Output the [x, y] coordinate of the center of the cell containing the given text.  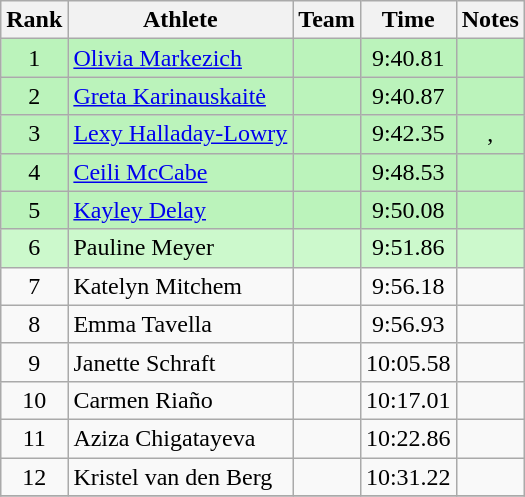
Katelyn Mitchem [180, 286]
12 [34, 477]
9:56.18 [408, 286]
Pauline Meyer [180, 248]
9:42.35 [408, 134]
9:40.87 [408, 96]
5 [34, 210]
3 [34, 134]
9:56.93 [408, 324]
Carmen Riaño [180, 400]
9:51.86 [408, 248]
10:31.22 [408, 477]
9:48.53 [408, 172]
10:22.86 [408, 438]
7 [34, 286]
4 [34, 172]
9:40.81 [408, 58]
Aziza Chigatayeva [180, 438]
Kristel van den Berg [180, 477]
, [490, 134]
10 [34, 400]
Emma Tavella [180, 324]
Rank [34, 20]
9 [34, 362]
Time [408, 20]
8 [34, 324]
9:50.08 [408, 210]
Kayley Delay [180, 210]
Janette Schraft [180, 362]
Notes [490, 20]
Lexy Halladay-Lowry [180, 134]
10:17.01 [408, 400]
Greta Karinauskaitė [180, 96]
Athlete [180, 20]
Olivia Markezich [180, 58]
Ceili McCabe [180, 172]
6 [34, 248]
10:05.58 [408, 362]
11 [34, 438]
1 [34, 58]
Team [327, 20]
2 [34, 96]
